Identify which cell holds the provided text, then report its [x, y] central coordinate. 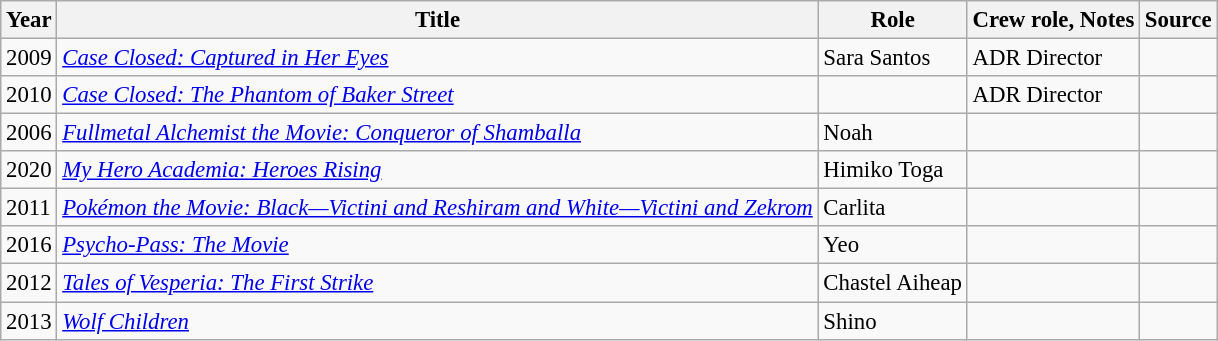
2020 [29, 170]
Role [892, 20]
Noah [892, 133]
Himiko Toga [892, 170]
Shino [892, 321]
Year [29, 20]
Carlita [892, 208]
Psycho-Pass: The Movie [438, 245]
Source [1178, 20]
Yeo [892, 245]
2009 [29, 58]
2016 [29, 245]
My Hero Academia: Heroes Rising [438, 170]
Case Closed: The Phantom of Baker Street [438, 95]
Chastel Aiheap [892, 283]
Pokémon the Movie: Black—Victini and Reshiram and White—Victini and Zekrom [438, 208]
Wolf Children [438, 321]
Case Closed: Captured in Her Eyes [438, 58]
2012 [29, 283]
2013 [29, 321]
Sara Santos [892, 58]
Tales of Vesperia: The First Strike [438, 283]
Crew role, Notes [1053, 20]
Title [438, 20]
2010 [29, 95]
2011 [29, 208]
Fullmetal Alchemist the Movie: Conqueror of Shamballa [438, 133]
2006 [29, 133]
